Extract the (x, y) coordinate from the center of the cell holding the provided text.  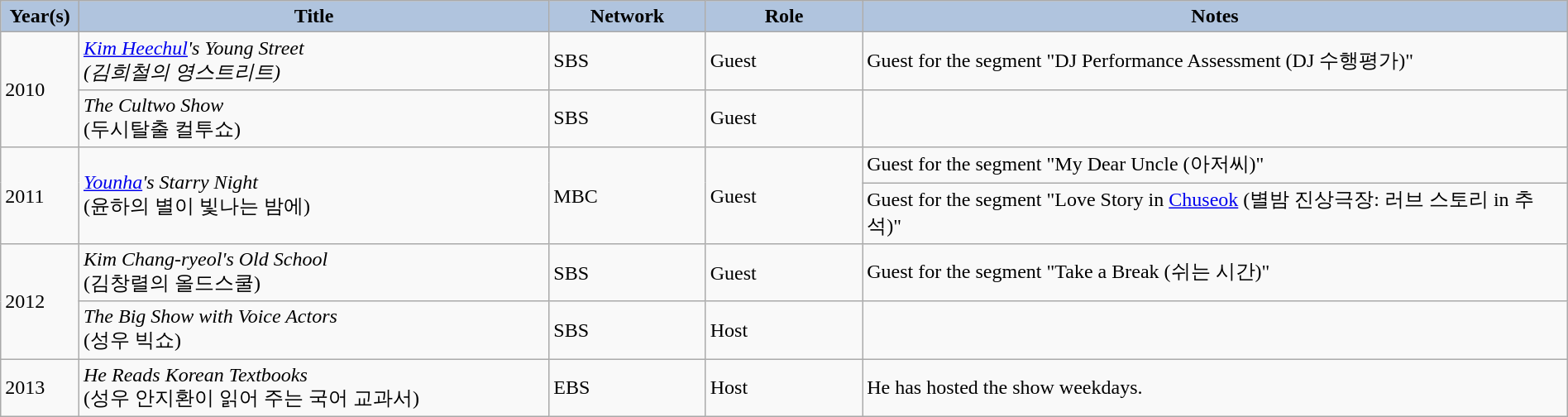
Kim Chang-ryeol's Old School(김창렬의 올드스쿨) (313, 273)
Notes (1216, 17)
He has hosted the show weekdays. (1216, 388)
Role (784, 17)
The Big Show with Voice Actors(성우 빅쇼) (313, 330)
2011 (40, 195)
Kim Heechul's Young Street(김희철의 영스트리트) (313, 61)
Title (313, 17)
Guest for the segment "Love Story in Chuseok (별밤 진상극장: 러브 스토리 in 추석)" (1216, 213)
Guest for the segment "Take a Break (쉬는 시간)" (1216, 273)
Year(s) (40, 17)
2010 (40, 89)
Guest for the segment "My Dear Uncle (아저씨)" (1216, 165)
2013 (40, 388)
2012 (40, 301)
MBC (627, 195)
Guest for the segment "DJ Performance Assessment (DJ 수행평가)" (1216, 61)
He Reads Korean Textbooks(성우 안지환이 읽어 주는 국어 교과서) (313, 388)
Younha's Starry Night(윤하의 별이 빛나는 밤에) (313, 195)
Network (627, 17)
EBS (627, 388)
The Cultwo Show(두시탈출 컬투쇼) (313, 118)
